Capture the cell that displays the provided text and extract its (x, y) central coordinate. 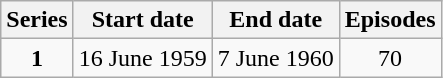
7 June 1960 (276, 58)
70 (390, 58)
Episodes (390, 20)
End date (276, 20)
Series (37, 20)
Start date (142, 20)
1 (37, 58)
16 June 1959 (142, 58)
